For the text-containing cell, return its midpoint in (X, Y) coordinate format. 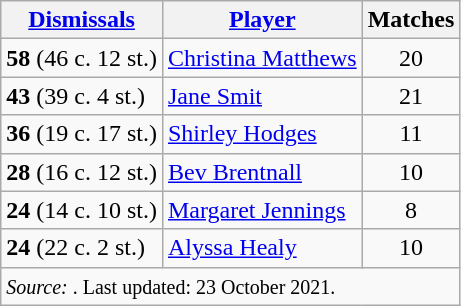
8 (411, 210)
Margaret Jennings (262, 210)
24 (14 c. 10 st.) (82, 210)
43 (39 c. 4 st.) (82, 96)
Player (262, 20)
Matches (411, 20)
21 (411, 96)
Alyssa Healy (262, 248)
58 (46 c. 12 st.) (82, 58)
Jane Smit (262, 96)
Dismissals (82, 20)
36 (19 c. 17 st.) (82, 134)
Bev Brentnall (262, 172)
Source: . Last updated: 23 October 2021. (230, 286)
20 (411, 58)
11 (411, 134)
Shirley Hodges (262, 134)
Christina Matthews (262, 58)
24 (22 c. 2 st.) (82, 248)
28 (16 c. 12 st.) (82, 172)
